From the cell containing the given text, extract its center point as [x, y] coordinate. 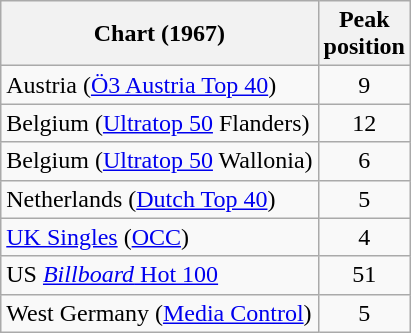
Belgium (Ultratop 50 Flanders) [160, 123]
UK Singles (OCC) [160, 237]
Chart (1967) [160, 34]
9 [364, 85]
Peakposition [364, 34]
Austria (Ö3 Austria Top 40) [160, 85]
12 [364, 123]
Netherlands (Dutch Top 40) [160, 199]
West Germany (Media Control) [160, 313]
4 [364, 237]
51 [364, 275]
US Billboard Hot 100 [160, 275]
Belgium (Ultratop 50 Wallonia) [160, 161]
6 [364, 161]
